Output the (X, Y) coordinate of the center of the cell containing the given text.  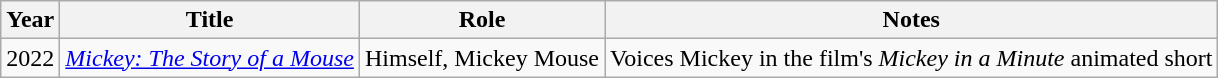
Title (210, 20)
Mickey: The Story of a Mouse (210, 58)
Role (482, 20)
Notes (910, 20)
Voices Mickey in the film's Mickey in a Minute animated short (910, 58)
Himself, Mickey Mouse (482, 58)
Year (30, 20)
2022 (30, 58)
